Search for the cell housing the specified text and yield its [x, y] center coordinate. 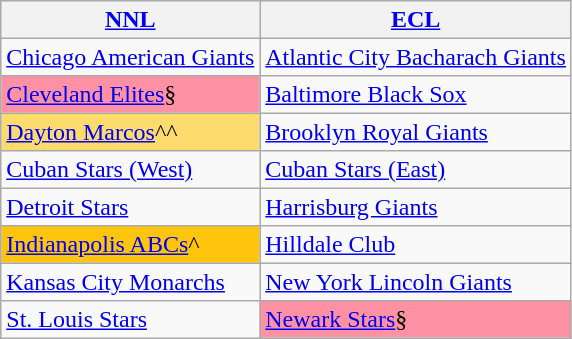
Cuban Stars (East) [416, 170]
Chicago American Giants [130, 56]
Baltimore Black Sox [416, 94]
St. Louis Stars [130, 318]
Detroit Stars [130, 206]
New York Lincoln Giants [416, 282]
Dayton Marcos^^ [130, 132]
Kansas City Monarchs [130, 282]
Atlantic City Bacharach Giants [416, 56]
Newark Stars§ [416, 318]
Brooklyn Royal Giants [416, 132]
Harrisburg Giants [416, 206]
Hilldale Club [416, 244]
Indianapolis ABCs^ [130, 244]
NNL [130, 20]
Cuban Stars (West) [130, 170]
ECL [416, 20]
Cleveland Elites§ [130, 94]
